Extract the [X, Y] coordinate from the center of the cell holding the provided text.  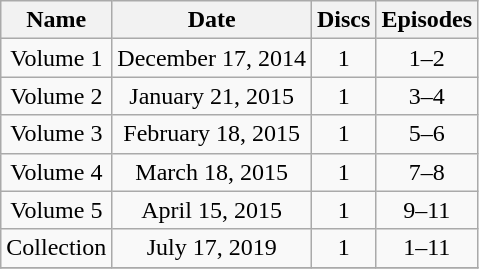
1–2 [427, 58]
7–8 [427, 172]
December 17, 2014 [212, 58]
February 18, 2015 [212, 134]
Volume 4 [56, 172]
Collection [56, 248]
1–11 [427, 248]
9–11 [427, 210]
Volume 5 [56, 210]
March 18, 2015 [212, 172]
January 21, 2015 [212, 96]
July 17, 2019 [212, 248]
Volume 2 [56, 96]
Volume 3 [56, 134]
Date [212, 20]
Name [56, 20]
Episodes [427, 20]
Discs [343, 20]
April 15, 2015 [212, 210]
5–6 [427, 134]
3–4 [427, 96]
Volume 1 [56, 58]
